From the cell containing the given text, extract its center point as (X, Y) coordinate. 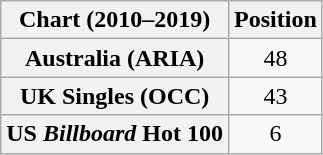
Position (276, 20)
UK Singles (OCC) (115, 96)
43 (276, 96)
6 (276, 134)
US Billboard Hot 100 (115, 134)
Chart (2010–2019) (115, 20)
48 (276, 58)
Australia (ARIA) (115, 58)
